Output the [X, Y] coordinate of the center of the cell containing the given text.  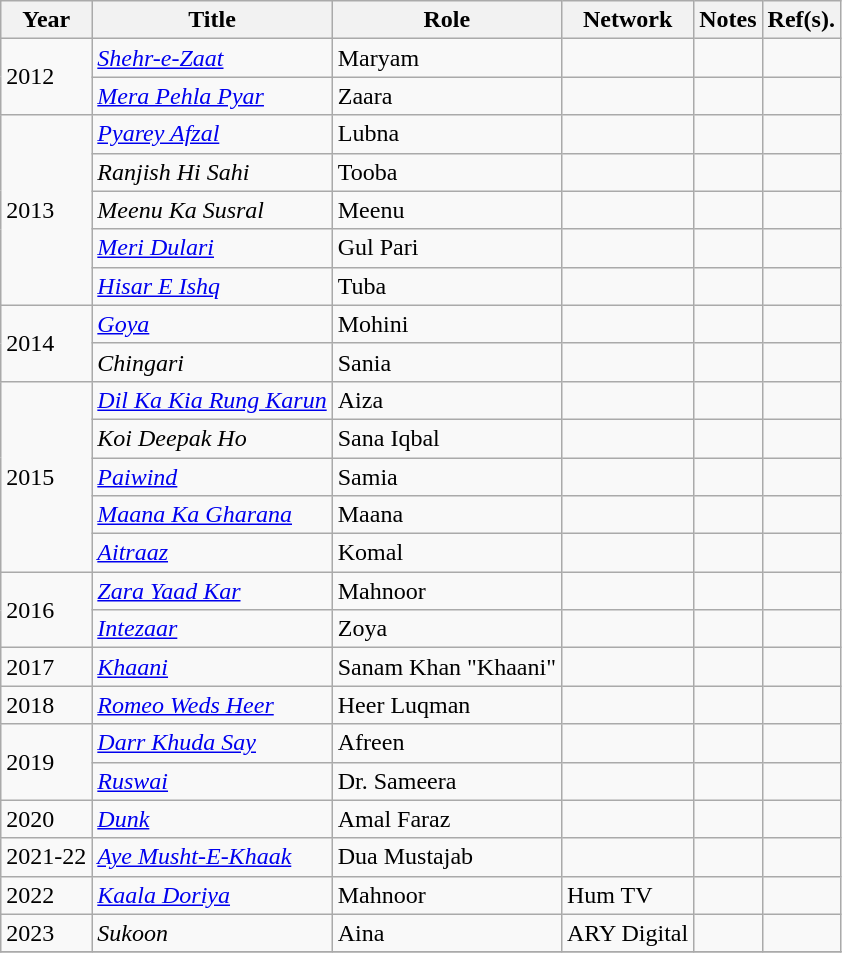
2023 [46, 933]
Shehr-e-Zaat [212, 58]
Dil Ka Kia Rung Karun [212, 400]
Maryam [446, 58]
Zara Yaad Kar [212, 591]
Pyarey Afzal [212, 134]
Hum TV [627, 895]
Hisar E Ishq [212, 286]
2016 [46, 610]
Ref(s). [801, 20]
Year [46, 20]
2015 [46, 476]
Dr. Sameera [446, 781]
Notes [728, 20]
Sania [446, 362]
Aiza [446, 400]
Komal [446, 553]
Ranjish Hi Sahi [212, 172]
Dua Mustajab [446, 857]
2017 [46, 667]
Amal Faraz [446, 819]
Sana Iqbal [446, 438]
Romeo Weds Heer [212, 705]
Maana [446, 515]
Paiwind [212, 477]
2019 [46, 762]
2012 [46, 77]
Sanam Khan "Khaani" [446, 667]
Zaara [446, 96]
Aye Musht-E-Khaak [212, 857]
Mohini [446, 324]
Mera Pehla Pyar [212, 96]
Lubna [446, 134]
Title [212, 20]
Role [446, 20]
Ruswai [212, 781]
Darr Khuda Say [212, 743]
Afreen [446, 743]
Maana Ka Gharana [212, 515]
2014 [46, 343]
Meri Dulari [212, 248]
2020 [46, 819]
Kaala Doriya [212, 895]
2022 [46, 895]
Tuba [446, 286]
ARY Digital [627, 933]
Aitraaz [212, 553]
Aina [446, 933]
2018 [46, 705]
Zoya [446, 629]
Samia [446, 477]
Meenu Ka Susral [212, 210]
Tooba [446, 172]
2021-22 [46, 857]
2013 [46, 210]
Heer Luqman [446, 705]
Dunk [212, 819]
Goya [212, 324]
Intezaar [212, 629]
Sukoon [212, 933]
Khaani [212, 667]
Chingari [212, 362]
Koi Deepak Ho [212, 438]
Network [627, 20]
Meenu [446, 210]
Gul Pari [446, 248]
